For the text-containing cell, return its midpoint in [x, y] coordinate format. 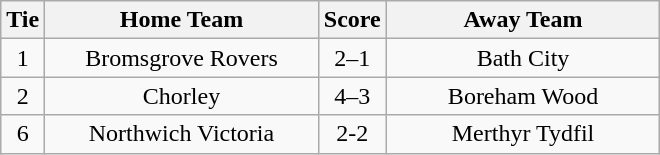
Bath City [523, 58]
2 [23, 96]
Chorley [182, 96]
Merthyr Tydfil [523, 134]
Tie [23, 20]
2–1 [352, 58]
6 [23, 134]
Bromsgrove Rovers [182, 58]
Score [352, 20]
1 [23, 58]
Boreham Wood [523, 96]
Home Team [182, 20]
Away Team [523, 20]
Northwich Victoria [182, 134]
2-2 [352, 134]
4–3 [352, 96]
